Find where the given text appears and provide that cell's center as [X, Y] coordinate. 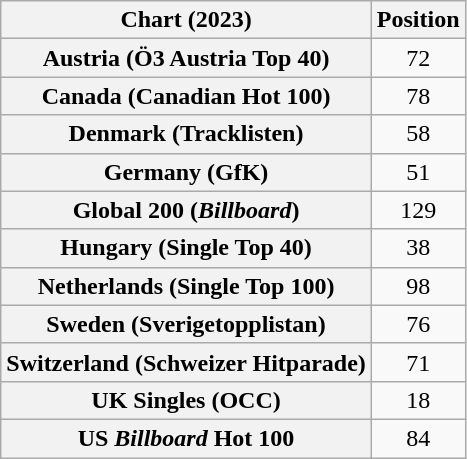
Germany (GfK) [186, 172]
84 [418, 438]
Sweden (Sverigetopplistan) [186, 324]
Hungary (Single Top 40) [186, 248]
51 [418, 172]
Position [418, 20]
38 [418, 248]
18 [418, 400]
76 [418, 324]
Switzerland (Schweizer Hitparade) [186, 362]
71 [418, 362]
72 [418, 58]
Austria (Ö3 Austria Top 40) [186, 58]
98 [418, 286]
US Billboard Hot 100 [186, 438]
Denmark (Tracklisten) [186, 134]
Canada (Canadian Hot 100) [186, 96]
78 [418, 96]
58 [418, 134]
UK Singles (OCC) [186, 400]
Netherlands (Single Top 100) [186, 286]
Chart (2023) [186, 20]
Global 200 (Billboard) [186, 210]
129 [418, 210]
